From the cell containing the given text, extract its center point as [x, y] coordinate. 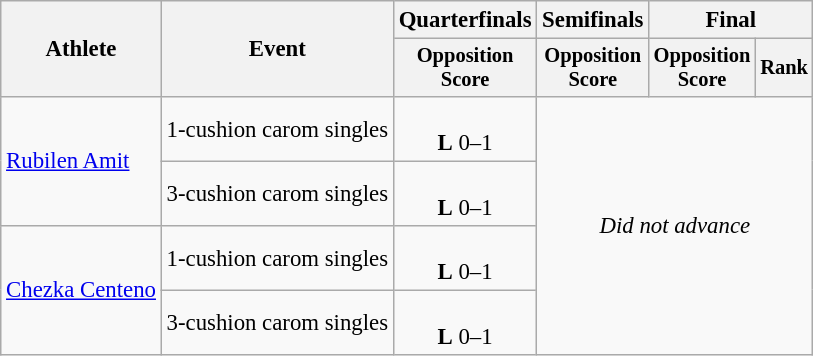
Rubilen Amit [82, 160]
Athlete [82, 48]
Semifinals [593, 20]
Chezka Centeno [82, 290]
Did not advance [675, 225]
Quarterfinals [464, 20]
Final [731, 20]
Rank [784, 68]
Event [277, 48]
